Scan for the cell matching the given text and deliver its [X, Y] coordinate at center. 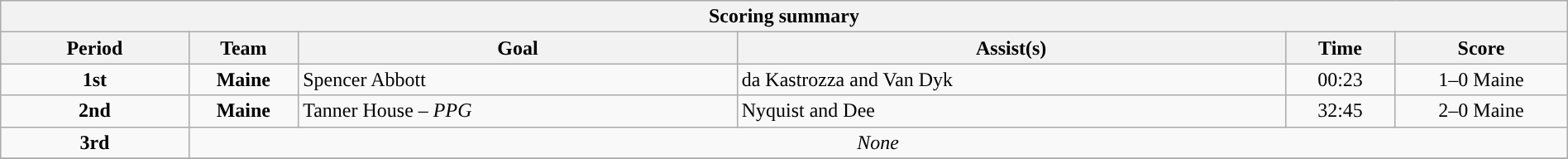
Goal [518, 48]
2nd [94, 111]
Score [1481, 48]
da Kastrozza and Van Dyk [1011, 79]
Tanner House – PPG [518, 111]
Nyquist and Dee [1011, 111]
1–0 Maine [1481, 79]
Time [1340, 48]
None [878, 142]
Spencer Abbott [518, 79]
3rd [94, 142]
00:23 [1340, 79]
Scoring summary [784, 17]
Team [243, 48]
2–0 Maine [1481, 111]
Period [94, 48]
32:45 [1340, 111]
1st [94, 79]
Assist(s) [1011, 48]
